Locate the cell with the specified text and output its (x, y) center coordinate. 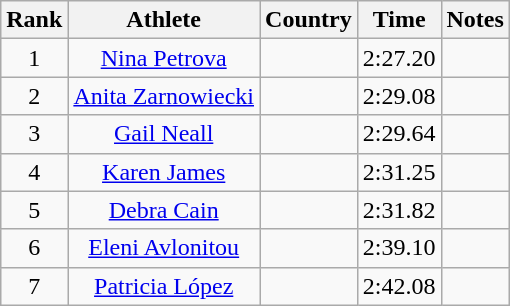
2:31.25 (399, 172)
2:27.20 (399, 58)
2:29.64 (399, 134)
Anita Zarnowiecki (164, 96)
2:29.08 (399, 96)
5 (34, 210)
2:39.10 (399, 248)
Patricia López (164, 286)
2 (34, 96)
6 (34, 248)
Nina Petrova (164, 58)
Debra Cain (164, 210)
Notes (475, 20)
Gail Neall (164, 134)
2:31.82 (399, 210)
1 (34, 58)
4 (34, 172)
Rank (34, 20)
Country (309, 20)
Karen James (164, 172)
7 (34, 286)
Eleni Avlonitou (164, 248)
2:42.08 (399, 286)
Athlete (164, 20)
3 (34, 134)
Time (399, 20)
